Extract the [x, y] coordinate from the center of the cell holding the provided text.  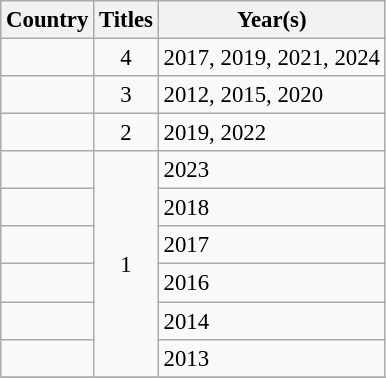
2019, 2022 [272, 133]
2018 [272, 208]
Titles [126, 20]
1 [126, 264]
Year(s) [272, 20]
3 [126, 95]
2017, 2019, 2021, 2024 [272, 58]
2012, 2015, 2020 [272, 95]
2014 [272, 321]
2013 [272, 358]
2 [126, 133]
4 [126, 58]
2016 [272, 283]
Country [48, 20]
2017 [272, 245]
2023 [272, 170]
